From the cell containing the given text, extract its center point as [X, Y] coordinate. 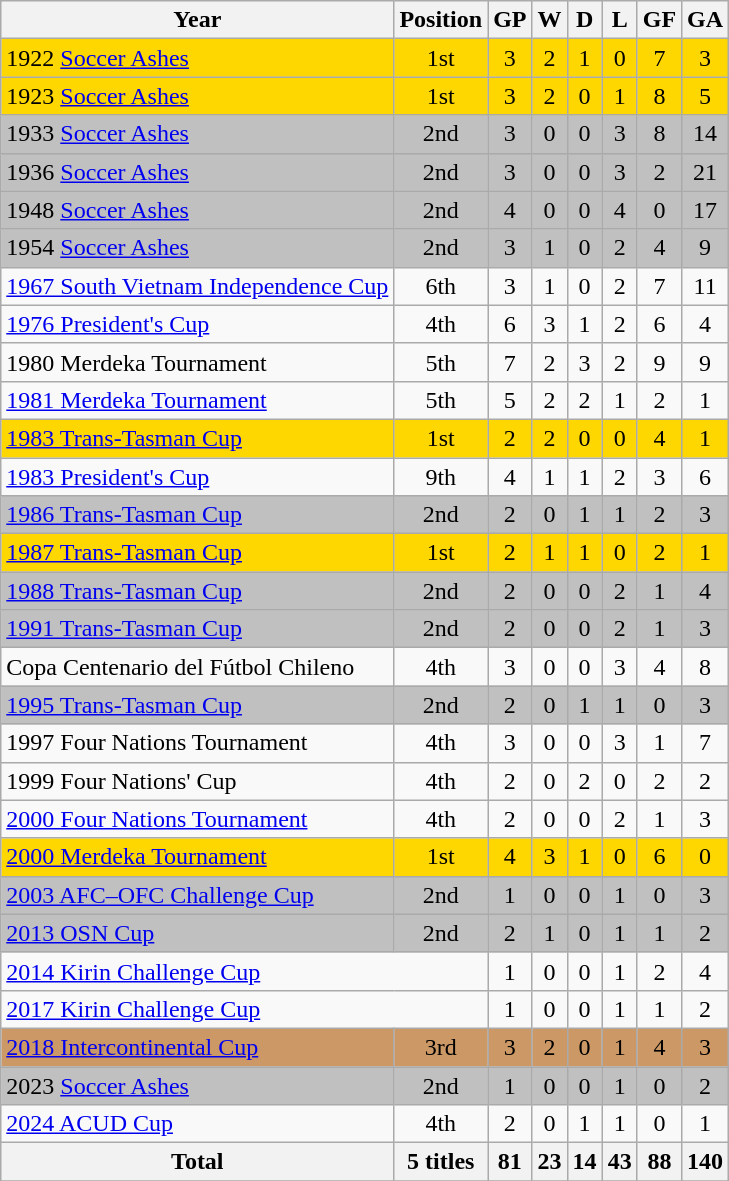
23 [550, 1162]
Total [198, 1162]
5 titles [441, 1162]
1923 Soccer Ashes [198, 96]
1976 President's Cup [198, 324]
2023 Soccer Ashes [198, 1085]
140 [706, 1162]
88 [659, 1162]
1987 Trans-Tasman Cup [198, 553]
1980 Merdeka Tournament [198, 362]
17 [706, 210]
Year [198, 20]
1999 Four Nations' Cup [198, 781]
2003 AFC–OFC Challenge Cup [198, 895]
2000 Merdeka Tournament [198, 857]
2014 Kirin Challenge Cup [244, 971]
2018 Intercontinental Cup [198, 1047]
1986 Trans-Tasman Cup [198, 515]
1933 Soccer Ashes [198, 134]
1954 Soccer Ashes [198, 248]
11 [706, 286]
2000 Four Nations Tournament [198, 819]
9th [441, 477]
1988 Trans-Tasman Cup [198, 591]
2017 Kirin Challenge Cup [244, 1009]
1967 South Vietnam Independence Cup [198, 286]
GA [706, 20]
6th [441, 286]
Position [441, 20]
2013 OSN Cup [198, 933]
Copa Centenario del Fútbol Chileno [198, 667]
1983 Trans-Tasman Cup [198, 438]
1948 Soccer Ashes [198, 210]
L [620, 20]
2024 ACUD Cup [198, 1124]
1922 Soccer Ashes [198, 58]
21 [706, 172]
1997 Four Nations Tournament [198, 743]
GF [659, 20]
1995 Trans-Tasman Cup [198, 705]
GP [510, 20]
43 [620, 1162]
1981 Merdeka Tournament [198, 400]
1936 Soccer Ashes [198, 172]
3rd [441, 1047]
W [550, 20]
81 [510, 1162]
D [584, 20]
1991 Trans-Tasman Cup [198, 629]
1983 President's Cup [198, 477]
